Detect which cell encompasses the target text, then output its (x, y) center coordinate. 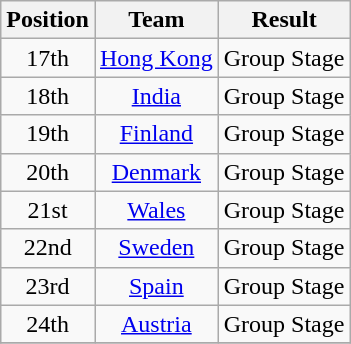
Wales (156, 210)
Denmark (156, 172)
22nd (48, 248)
Finland (156, 134)
24th (48, 324)
Team (156, 20)
Sweden (156, 248)
20th (48, 172)
18th (48, 96)
Spain (156, 286)
Austria (156, 324)
Result (284, 20)
23rd (48, 286)
Position (48, 20)
21st (48, 210)
Hong Kong (156, 58)
19th (48, 134)
India (156, 96)
17th (48, 58)
